Search for the cell housing the specified text and yield its [x, y] center coordinate. 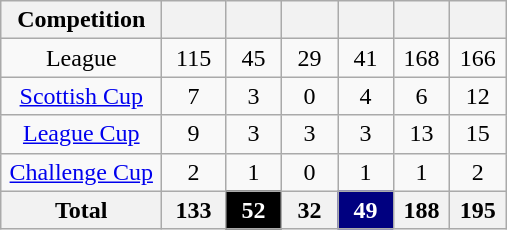
188 [422, 210]
133 [194, 210]
9 [194, 134]
195 [478, 210]
6 [422, 96]
12 [478, 96]
Total [82, 210]
32 [309, 210]
166 [478, 58]
League [82, 58]
29 [309, 58]
41 [366, 58]
13 [422, 134]
League Cup [82, 134]
4 [366, 96]
45 [253, 58]
52 [253, 210]
Scottish Cup [82, 96]
49 [366, 210]
Competition [82, 20]
168 [422, 58]
7 [194, 96]
Challenge Cup [82, 172]
115 [194, 58]
15 [478, 134]
